Find where the given text appears and provide that cell's center as [X, Y] coordinate. 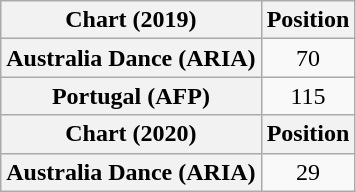
Portugal (AFP) [131, 96]
29 [308, 172]
Chart (2020) [131, 134]
Chart (2019) [131, 20]
70 [308, 58]
115 [308, 96]
